Find where the given text appears and provide that cell's center as (X, Y) coordinate. 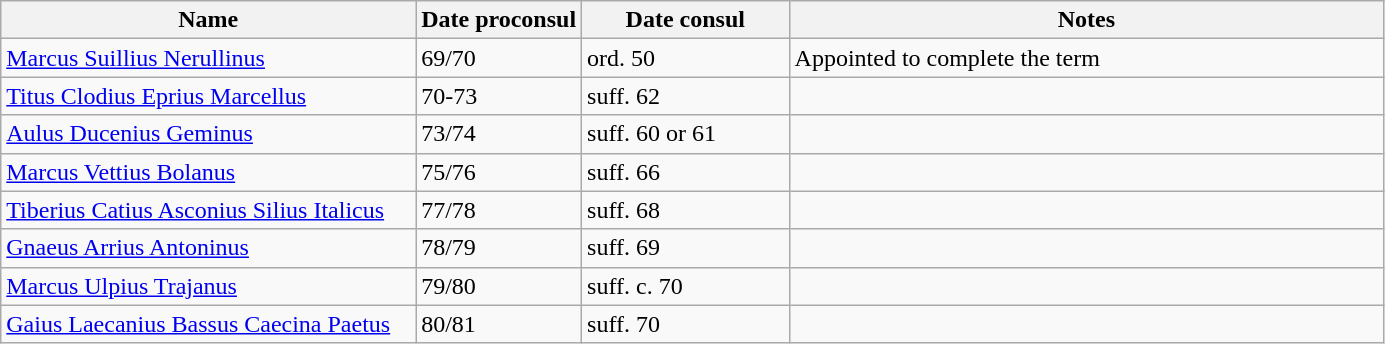
Date proconsul (499, 20)
Appointed to complete the term (1086, 58)
suff. 66 (686, 172)
73/74 (499, 134)
Date consul (686, 20)
suff. 62 (686, 96)
Name (208, 20)
77/78 (499, 210)
Gnaeus Arrius Antoninus (208, 248)
Marcus Vettius Bolanus (208, 172)
79/80 (499, 286)
Marcus Ulpius Trajanus (208, 286)
suff. 60 or 61 (686, 134)
70-73 (499, 96)
75/76 (499, 172)
78/79 (499, 248)
Notes (1086, 20)
Aulus Ducenius Geminus (208, 134)
Titus Clodius Eprius Marcellus (208, 96)
suff. 70 (686, 324)
69/70 (499, 58)
Gaius Laecanius Bassus Caecina Paetus (208, 324)
suff. 68 (686, 210)
80/81 (499, 324)
Tiberius Catius Asconius Silius Italicus (208, 210)
suff. 69 (686, 248)
suff. c. 70 (686, 286)
Marcus Suillius Nerullinus (208, 58)
ord. 50 (686, 58)
